Identify which cell holds the provided text, then report its (X, Y) central coordinate. 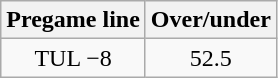
Pregame line (74, 20)
Over/under (210, 20)
52.5 (210, 58)
TUL −8 (74, 58)
